Search for the cell housing the specified text and yield its (x, y) center coordinate. 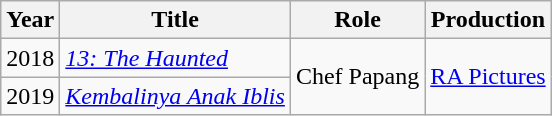
Chef Papang (357, 77)
Title (176, 20)
Year (30, 20)
2019 (30, 96)
RA Pictures (488, 77)
2018 (30, 58)
Production (488, 20)
Role (357, 20)
13: The Haunted (176, 58)
Kembalinya Anak Iblis (176, 96)
